Detect which cell encompasses the target text, then output its (x, y) center coordinate. 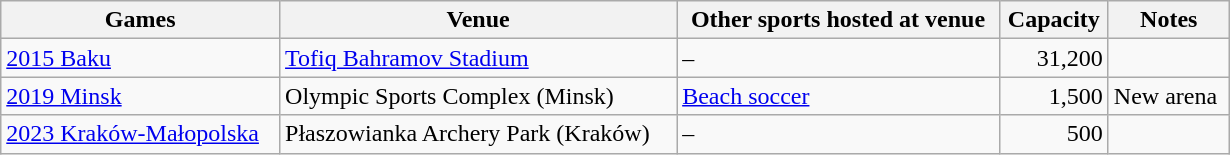
Tofiq Bahramov Stadium (478, 58)
2015 Baku (140, 58)
2023 Kraków-Małopolska (140, 134)
Płaszowianka Archery Park (Kraków) (478, 134)
Other sports hosted at venue (838, 20)
Games (140, 20)
Venue (478, 20)
Notes (1168, 20)
Olympic Sports Complex (Minsk) (478, 96)
Capacity (1054, 20)
500 (1054, 134)
31,200 (1054, 58)
2019 Minsk (140, 96)
1,500 (1054, 96)
New arena (1168, 96)
Beach soccer (838, 96)
